Capture the cell that displays the provided text and extract its (X, Y) central coordinate. 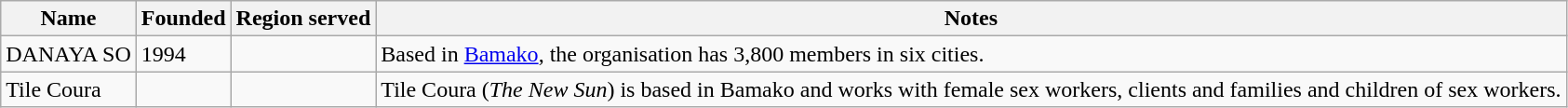
Name (69, 19)
Based in Bamako, the organisation has 3,800 members in six cities. (972, 54)
1994 (183, 54)
DANAYA SO (69, 54)
Tile Coura (69, 89)
Founded (183, 19)
Notes (972, 19)
Region served (303, 19)
Tile Coura (The New Sun) is based in Bamako and works with female sex workers, clients and families and children of sex workers. (972, 89)
